Determine the (x, y) coordinate at the center of the cell enclosing the given text.  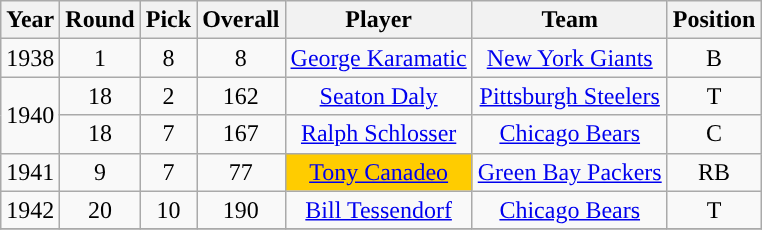
167 (241, 134)
Pick (168, 20)
Pittsburgh Steelers (570, 96)
1 (100, 58)
10 (168, 210)
190 (241, 210)
B (714, 58)
Overall (241, 20)
Position (714, 20)
New York Giants (570, 58)
Tony Canadeo (378, 172)
Year (30, 20)
20 (100, 210)
Bill Tessendorf (378, 210)
Round (100, 20)
George Karamatic (378, 58)
C (714, 134)
1941 (30, 172)
1940 (30, 115)
Seaton Daly (378, 96)
77 (241, 172)
Green Bay Packers (570, 172)
162 (241, 96)
Ralph Schlosser (378, 134)
Player (378, 20)
1938 (30, 58)
9 (100, 172)
Team (570, 20)
1942 (30, 210)
2 (168, 96)
RB (714, 172)
